Extract the (x, y) coordinate from the center of the cell holding the provided text.  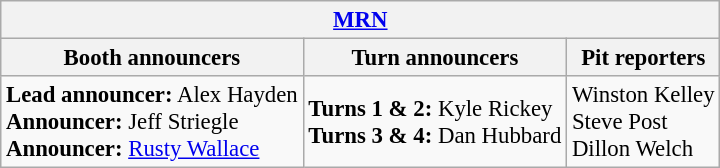
Turns 1 & 2: Kyle RickeyTurns 3 & 4: Dan Hubbard (435, 122)
Lead announcer: Alex HaydenAnnouncer: Jeff StriegleAnnouncer: Rusty Wallace (152, 122)
Booth announcers (152, 58)
Pit reporters (644, 58)
Winston KelleySteve PostDillon Welch (644, 122)
Turn announcers (435, 58)
MRN (360, 20)
